Determine the [X, Y] coordinate at the center of the cell enclosing the given text.  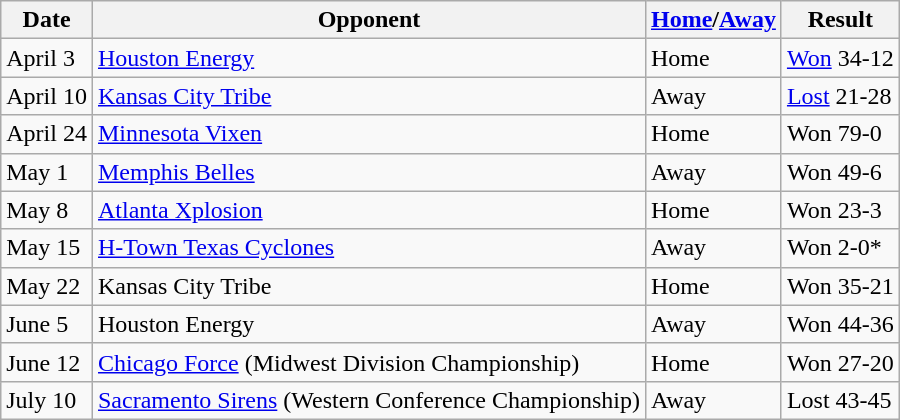
Won 2-0* [840, 248]
Won 35-21 [840, 286]
Lost 43-45 [840, 400]
Result [840, 20]
May 1 [47, 172]
April 10 [47, 96]
May 22 [47, 286]
Chicago Force (Midwest Division Championship) [368, 362]
Lost 21-28 [840, 96]
July 10 [47, 400]
Won 49-6 [840, 172]
Memphis Belles [368, 172]
May 15 [47, 248]
Won 44-36 [840, 324]
May 8 [47, 210]
April 24 [47, 134]
Won 23-3 [840, 210]
Atlanta Xplosion [368, 210]
Opponent [368, 20]
Won 34-12 [840, 58]
Home/Away [713, 20]
June 12 [47, 362]
April 3 [47, 58]
Won 79-0 [840, 134]
Sacramento Sirens (Western Conference Championship) [368, 400]
Minnesota Vixen [368, 134]
Date [47, 20]
Won 27-20 [840, 362]
H-Town Texas Cyclones [368, 248]
June 5 [47, 324]
